Identify which cell holds the provided text, then report its (x, y) central coordinate. 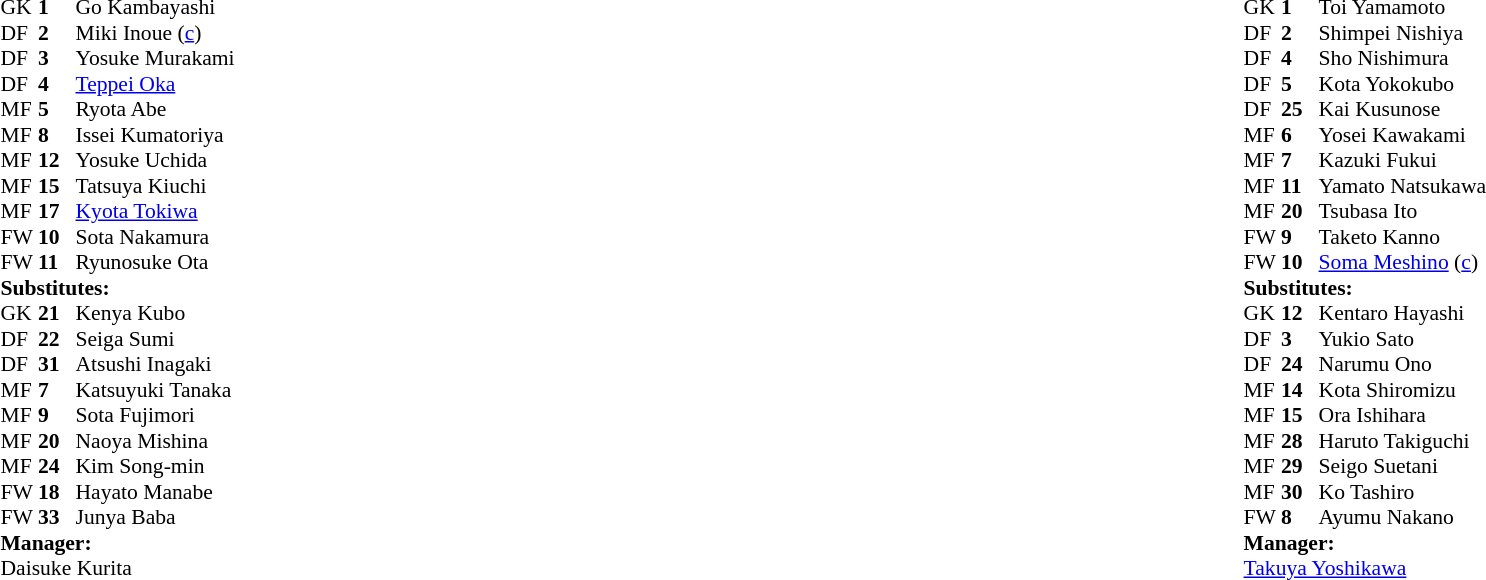
Ryunosuke Ota (156, 263)
17 (57, 211)
Yosuke Murakami (156, 59)
Yukio Sato (1402, 339)
Sota Nakamura (156, 237)
Kota Yokokubo (1402, 84)
Taketo Kanno (1402, 237)
Yosei Kawakami (1402, 135)
Soma Meshino (c) (1402, 263)
Junya Baba (156, 517)
Shimpei Nishiya (1402, 33)
Tatsuya Kiuchi (156, 186)
Ayumu Nakano (1402, 517)
Yosuke Uchida (156, 161)
Seiga Sumi (156, 339)
22 (57, 339)
Ko Tashiro (1402, 492)
Tsubasa Ito (1402, 211)
Katsuyuki Tanaka (156, 390)
Issei Kumatoriya (156, 135)
Kota Shiromizu (1402, 390)
Hayato Manabe (156, 492)
Kyota Tokiwa (156, 211)
Yamato Natsukawa (1402, 186)
Sho Nishimura (1402, 59)
Kenya Kubo (156, 313)
Narumu Ono (1402, 365)
28 (1300, 441)
29 (1300, 467)
30 (1300, 492)
31 (57, 365)
Haruto Takiguchi (1402, 441)
33 (57, 517)
Atsushi Inagaki (156, 365)
21 (57, 313)
Seigo Suetani (1402, 467)
Teppei Oka (156, 84)
14 (1300, 390)
Kazuki Fukui (1402, 161)
25 (1300, 109)
Ryota Abe (156, 109)
Miki Inoue (c) (156, 33)
Kai Kusunose (1402, 109)
Ora Ishihara (1402, 415)
Naoya Mishina (156, 441)
Kentaro Hayashi (1402, 313)
18 (57, 492)
Kim Song-min (156, 467)
6 (1300, 135)
Sota Fujimori (156, 415)
